Find where the given text appears and provide that cell's center as [x, y] coordinate. 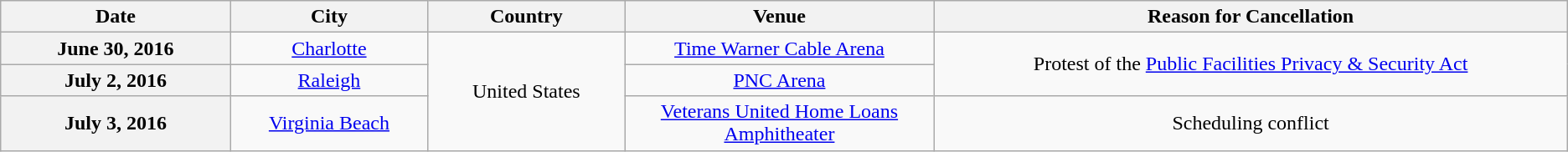
July 3, 2016 [116, 124]
Country [526, 17]
PNC Arena [779, 80]
Time Warner Cable Arena [779, 48]
Venue [779, 17]
City [329, 17]
July 2, 2016 [116, 80]
Date [116, 17]
Scheduling conflict [1251, 124]
Protest of the Public Facilities Privacy & Security Act [1251, 64]
United States [526, 92]
Charlotte [329, 48]
Raleigh [329, 80]
Virginia Beach [329, 124]
Veterans United Home Loans Amphitheater [779, 124]
Reason for Cancellation [1251, 17]
June 30, 2016 [116, 48]
